Scan for the cell matching the given text and deliver its (X, Y) coordinate at center. 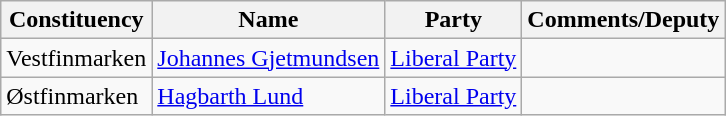
Østfinmarken (76, 96)
Constituency (76, 20)
Comments/Deputy (624, 20)
Vestfinmarken (76, 58)
Name (268, 20)
Hagbarth Lund (268, 96)
Johannes Gjetmundsen (268, 58)
Party (454, 20)
